Pinpoint the cell where the given text exists, returning its (X, Y) midpoint coordinate. 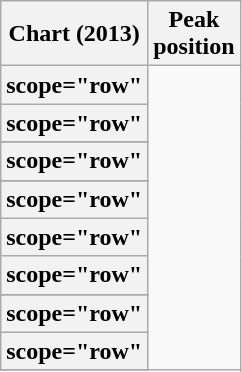
Peakposition (194, 34)
Chart (2013) (74, 34)
